For the text-containing cell, return its midpoint in (X, Y) coordinate format. 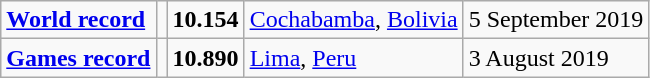
Games record (78, 58)
World record (78, 20)
10.890 (206, 58)
3 August 2019 (556, 58)
Cochabamba, Bolivia (354, 20)
Lima, Peru (354, 58)
5 September 2019 (556, 20)
10.154 (206, 20)
